Provide the [X, Y] coordinate of the cell's center where the given text is located.  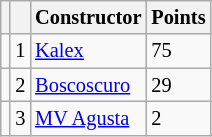
MV Agusta [88, 118]
29 [178, 85]
Boscoscuro [88, 85]
Kalex [88, 51]
Constructor [88, 17]
Points [178, 17]
3 [20, 118]
1 [20, 51]
75 [178, 51]
